Extract the (X, Y) coordinate from the center of the cell holding the provided text.  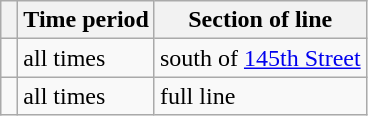
south of 145th Street (260, 58)
full line (260, 96)
Section of line (260, 20)
Time period (86, 20)
